Output the (x, y) coordinate of the center of the cell containing the given text.  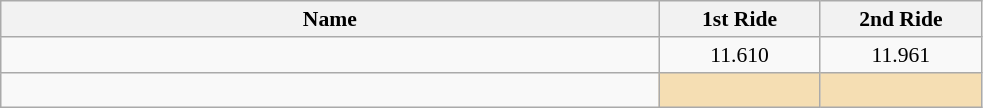
Name (330, 19)
11.610 (740, 55)
2nd Ride (900, 19)
11.961 (900, 55)
1st Ride (740, 19)
